Search for the cell housing the specified text and yield its [X, Y] center coordinate. 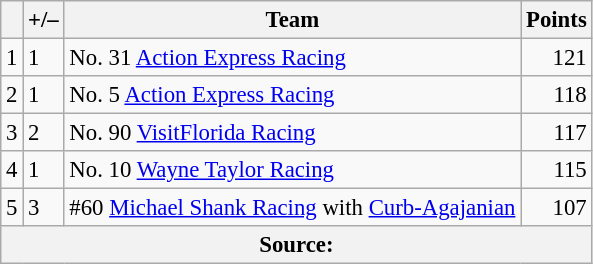
118 [556, 95]
107 [556, 208]
+/– [44, 20]
121 [556, 58]
117 [556, 133]
No. 90 VisitFlorida Racing [292, 133]
115 [556, 170]
Source: [296, 245]
No. 10 Wayne Taylor Racing [292, 170]
Team [292, 20]
#60 Michael Shank Racing with Curb-Agajanian [292, 208]
No. 31 Action Express Racing [292, 58]
No. 5 Action Express Racing [292, 95]
5 [12, 208]
4 [12, 170]
Points [556, 20]
